Capture the cell that displays the provided text and extract its [X, Y] central coordinate. 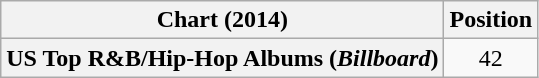
Position [491, 20]
Chart (2014) [222, 20]
42 [491, 58]
US Top R&B/Hip-Hop Albums (Billboard) [222, 58]
